From the cell containing the given text, extract its center point as [x, y] coordinate. 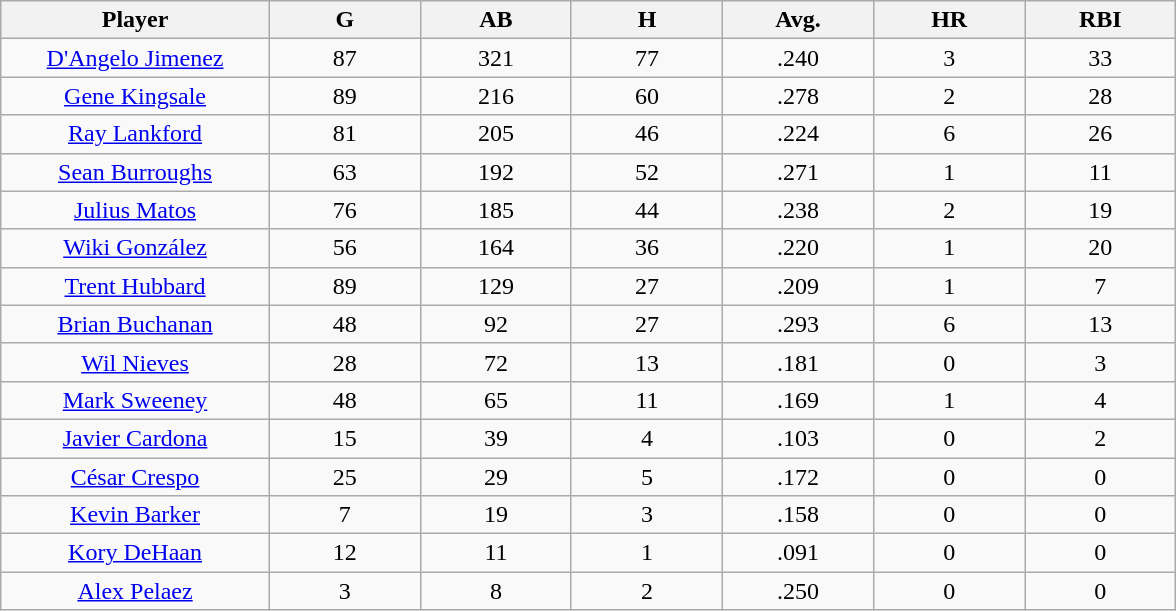
.238 [798, 210]
216 [496, 96]
H [646, 20]
29 [496, 477]
Brian Buchanan [136, 324]
Gene Kingsale [136, 96]
36 [646, 248]
205 [496, 134]
63 [344, 172]
G [344, 20]
92 [496, 324]
87 [344, 58]
192 [496, 172]
.169 [798, 400]
5 [646, 477]
Mark Sweeney [136, 400]
129 [496, 286]
26 [1100, 134]
8 [496, 591]
Wil Nieves [136, 362]
.181 [798, 362]
.224 [798, 134]
33 [1100, 58]
Trent Hubbard [136, 286]
.091 [798, 553]
65 [496, 400]
.172 [798, 477]
Kory DeHaan [136, 553]
76 [344, 210]
25 [344, 477]
52 [646, 172]
.103 [798, 438]
60 [646, 96]
.240 [798, 58]
15 [344, 438]
81 [344, 134]
72 [496, 362]
.250 [798, 591]
Wiki González [136, 248]
Sean Burroughs [136, 172]
46 [646, 134]
Julius Matos [136, 210]
164 [496, 248]
AB [496, 20]
.220 [798, 248]
20 [1100, 248]
12 [344, 553]
RBI [1100, 20]
Avg. [798, 20]
321 [496, 58]
39 [496, 438]
.278 [798, 96]
Alex Pelaez [136, 591]
77 [646, 58]
Ray Lankford [136, 134]
D'Angelo Jimenez [136, 58]
44 [646, 210]
HR [950, 20]
.271 [798, 172]
.293 [798, 324]
56 [344, 248]
Kevin Barker [136, 515]
Player [136, 20]
.209 [798, 286]
.158 [798, 515]
185 [496, 210]
César Crespo [136, 477]
Javier Cardona [136, 438]
